Return the (x, y) coordinate for the center point of the cell that contains the specified text.  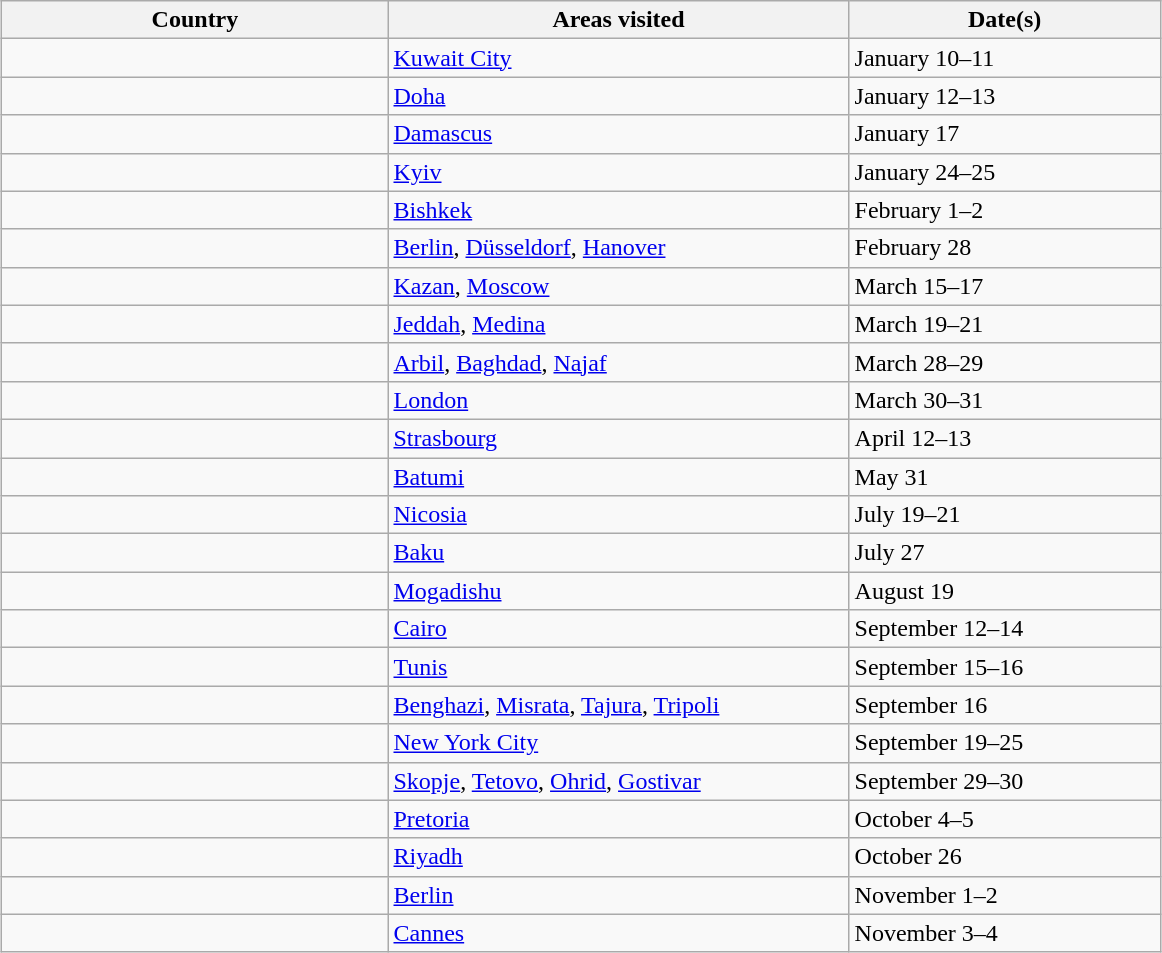
September 16 (1004, 705)
March 28–29 (1004, 362)
September 15–16 (1004, 667)
Tunis (618, 667)
November 3–4 (1004, 933)
July 27 (1004, 553)
November 1–2 (1004, 895)
Cairo (618, 629)
Doha (618, 96)
September 12–14 (1004, 629)
Damascus (618, 134)
March 19–21 (1004, 324)
Strasbourg (618, 438)
Benghazi, Misrata, Tajura, Tripoli (618, 705)
Arbil, Baghdad, Najaf (618, 362)
January 12–13 (1004, 96)
Nicosia (618, 515)
February 28 (1004, 248)
Areas visited (618, 20)
January 10–11 (1004, 58)
September 29–30 (1004, 781)
February 1–2 (1004, 210)
July 19–21 (1004, 515)
January 17 (1004, 134)
New York City (618, 743)
Mogadishu (618, 591)
Berlin (618, 895)
March 15–17 (1004, 286)
Berlin, Düsseldorf, Hanover (618, 248)
Pretoria (618, 819)
Cannes (618, 933)
Jeddah, Medina (618, 324)
Kazan, Moscow (618, 286)
Batumi (618, 477)
October 4–5 (1004, 819)
Baku (618, 553)
April 12–13 (1004, 438)
Riyadh (618, 857)
October 26 (1004, 857)
August 19 (1004, 591)
Skopje, Tetovo, Ohrid, Gostivar (618, 781)
Country (195, 20)
January 24–25 (1004, 172)
London (618, 400)
Kyiv (618, 172)
March 30–31 (1004, 400)
Date(s) (1004, 20)
September 19–25 (1004, 743)
May 31 (1004, 477)
Kuwait City (618, 58)
Bishkek (618, 210)
